Extract the [X, Y] coordinate from the center of the cell holding the provided text.  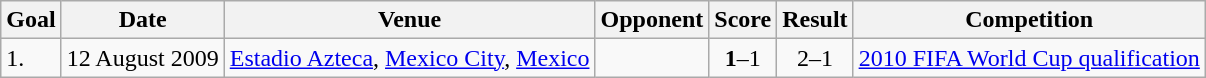
Estadio Azteca, Mexico City, Mexico [410, 58]
Date [142, 20]
2–1 [815, 58]
Venue [410, 20]
Result [815, 20]
Competition [1029, 20]
2010 FIFA World Cup qualification [1029, 58]
1–1 [743, 58]
1. [31, 58]
Opponent [652, 20]
12 August 2009 [142, 58]
Goal [31, 20]
Score [743, 20]
